Search for the cell housing the specified text and yield its (x, y) center coordinate. 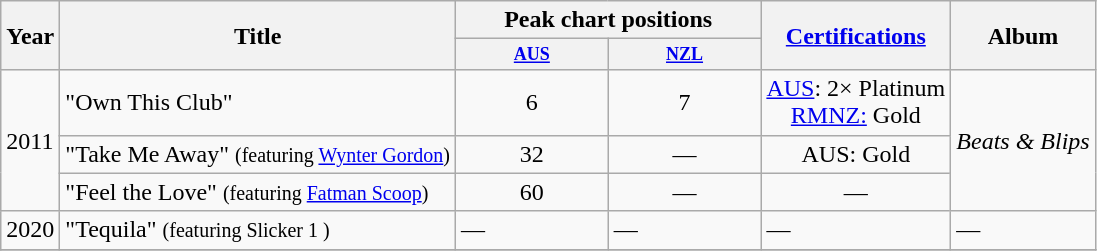
"Take Me Away" (featuring Wynter Gordon) (258, 154)
Year (30, 36)
Certifications (856, 36)
AUS: Gold (856, 154)
2020 (30, 230)
32 (532, 154)
6 (532, 102)
Title (258, 36)
"Own This Club" (258, 102)
2011 (30, 140)
7 (684, 102)
60 (532, 192)
NZL (684, 54)
AUS: 2× PlatinumRMNZ: Gold (856, 102)
AUS (532, 54)
"Tequila" (featuring Slicker 1 ) (258, 230)
"Feel the Love" (featuring Fatman Scoop) (258, 192)
Beats & Blips (1023, 140)
Peak chart positions (608, 20)
Album (1023, 36)
